Extract the (x, y) coordinate from the center of the cell holding the provided text.  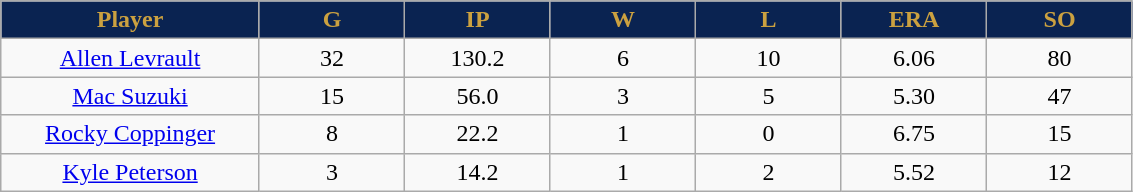
2 (768, 172)
5 (768, 96)
5.30 (914, 96)
Player (130, 20)
Allen Levrault (130, 58)
W (622, 20)
Kyle Peterson (130, 172)
Mac Suzuki (130, 96)
6 (622, 58)
L (768, 20)
6.06 (914, 58)
6.75 (914, 134)
ERA (914, 20)
14.2 (478, 172)
22.2 (478, 134)
80 (1060, 58)
47 (1060, 96)
10 (768, 58)
0 (768, 134)
Rocky Coppinger (130, 134)
56.0 (478, 96)
130.2 (478, 58)
G (332, 20)
12 (1060, 172)
5.52 (914, 172)
SO (1060, 20)
IP (478, 20)
8 (332, 134)
32 (332, 58)
